For the text-containing cell, return its midpoint in (X, Y) coordinate format. 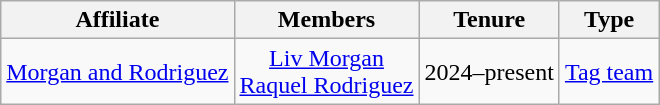
Morgan and Rodriguez (118, 72)
Type (608, 20)
2024–present (489, 72)
Tenure (489, 20)
Tag team (608, 72)
Affiliate (118, 20)
Liv MorganRaquel Rodriguez (326, 72)
Members (326, 20)
